For the text-containing cell, return its midpoint in (x, y) coordinate format. 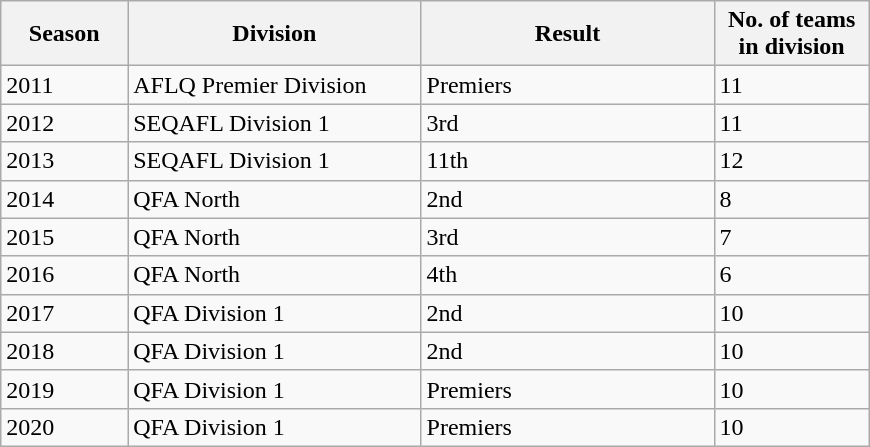
2015 (64, 237)
2016 (64, 275)
2019 (64, 389)
8 (792, 199)
2011 (64, 85)
2018 (64, 351)
No. of teams in division (792, 34)
11th (568, 161)
7 (792, 237)
Season (64, 34)
AFLQ Premier Division (274, 85)
Result (568, 34)
12 (792, 161)
2012 (64, 123)
6 (792, 275)
4th (568, 275)
2017 (64, 313)
2020 (64, 427)
Division (274, 34)
2014 (64, 199)
2013 (64, 161)
